Return (X, Y) of the center of cell containing provided text 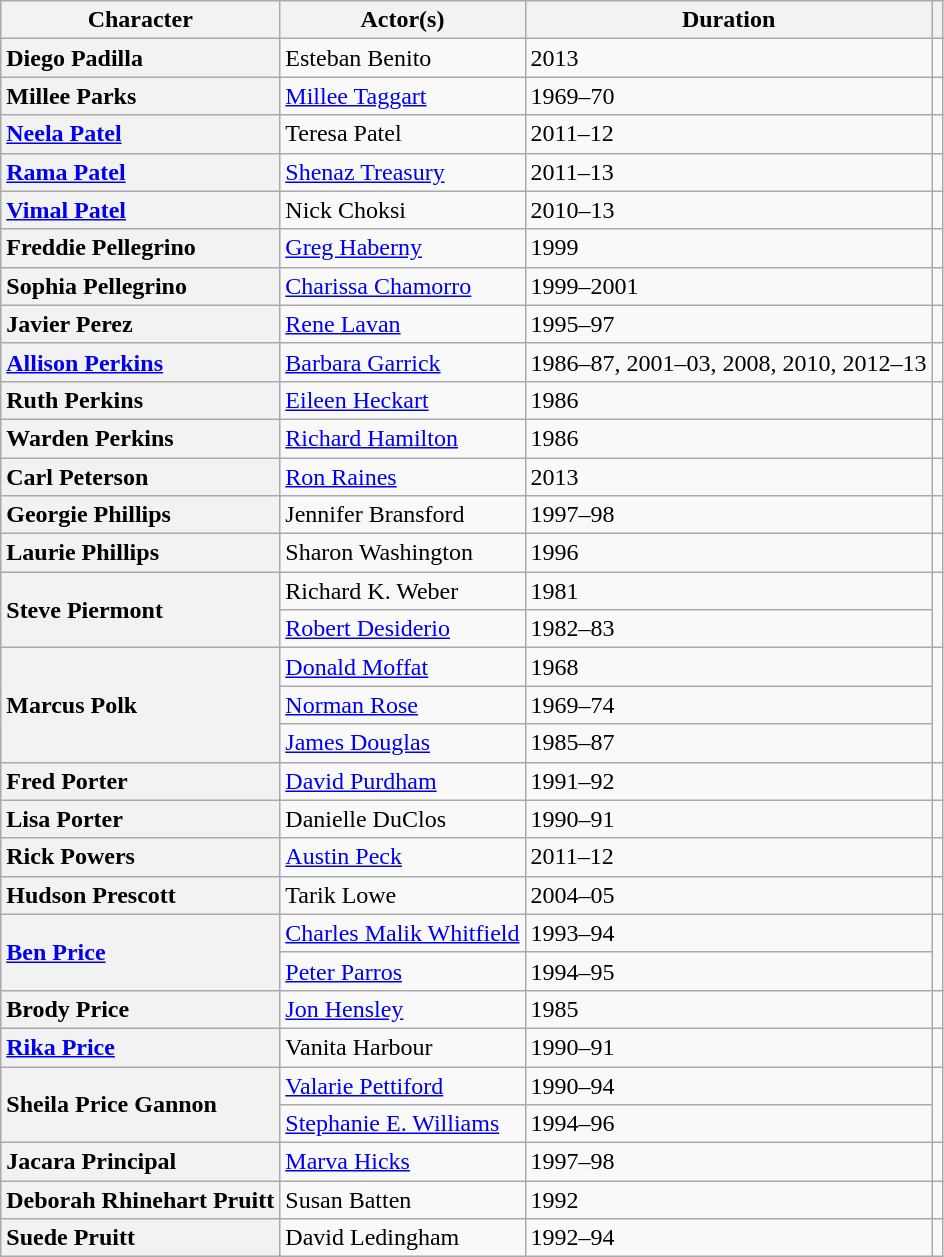
Diego Padilla (140, 58)
Character (140, 20)
Suede Pruitt (140, 1238)
Steve Piermont (140, 610)
1995–97 (728, 324)
Deborah Rhinehart Pruitt (140, 1200)
1982–83 (728, 629)
Vanita Harbour (402, 1047)
Esteban Benito (402, 58)
Charles Malik Whitfield (402, 933)
Javier Perez (140, 324)
1985–87 (728, 743)
Barbara Garrick (402, 362)
David Purdham (402, 781)
Greg Haberny (402, 248)
Sophia Pellegrino (140, 286)
1994–96 (728, 1124)
Neela Patel (140, 134)
Teresa Patel (402, 134)
Hudson Prescott (140, 895)
Vimal Patel (140, 210)
Donald Moffat (402, 667)
Sharon Washington (402, 553)
Charissa Chamorro (402, 286)
Freddie Pellegrino (140, 248)
Rene Lavan (402, 324)
Sheila Price Gannon (140, 1104)
Susan Batten (402, 1200)
Ruth Perkins (140, 400)
James Douglas (402, 743)
Richard Hamilton (402, 438)
David Ledingham (402, 1238)
1992–94 (728, 1238)
Peter Parros (402, 971)
1992 (728, 1200)
1993–94 (728, 933)
Laurie Phillips (140, 553)
1969–74 (728, 705)
2011–13 (728, 172)
Allison Perkins (140, 362)
1994–95 (728, 971)
Norman Rose (402, 705)
1996 (728, 553)
1991–92 (728, 781)
1969–70 (728, 96)
Rama Patel (140, 172)
Austin Peck (402, 857)
1986–87, 2001–03, 2008, 2010, 2012–13 (728, 362)
Jennifer Bransford (402, 515)
2004–05 (728, 895)
Millee Taggart (402, 96)
Jacara Principal (140, 1162)
Carl Peterson (140, 477)
2010–13 (728, 210)
Ron Raines (402, 477)
Danielle DuClos (402, 819)
Nick Choksi (402, 210)
Duration (728, 20)
1999–2001 (728, 286)
Brody Price (140, 1009)
Marcus Polk (140, 705)
Marva Hicks (402, 1162)
Valarie Pettiford (402, 1085)
Fred Porter (140, 781)
Eileen Heckart (402, 400)
Jon Hensley (402, 1009)
Georgie Phillips (140, 515)
Stephanie E. Williams (402, 1124)
Actor(s) (402, 20)
Warden Perkins (140, 438)
Rika Price (140, 1047)
1999 (728, 248)
Richard K. Weber (402, 591)
1990–94 (728, 1085)
Rick Powers (140, 857)
Millee Parks (140, 96)
Ben Price (140, 952)
Shenaz Treasury (402, 172)
1985 (728, 1009)
1981 (728, 591)
Lisa Porter (140, 819)
Tarik Lowe (402, 895)
Robert Desiderio (402, 629)
1968 (728, 667)
